Extract the [X, Y] coordinate from the center of the cell holding the provided text.  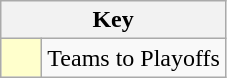
Key [114, 20]
Teams to Playoffs [134, 58]
